Locate the cell with the specified text and output its (x, y) center coordinate. 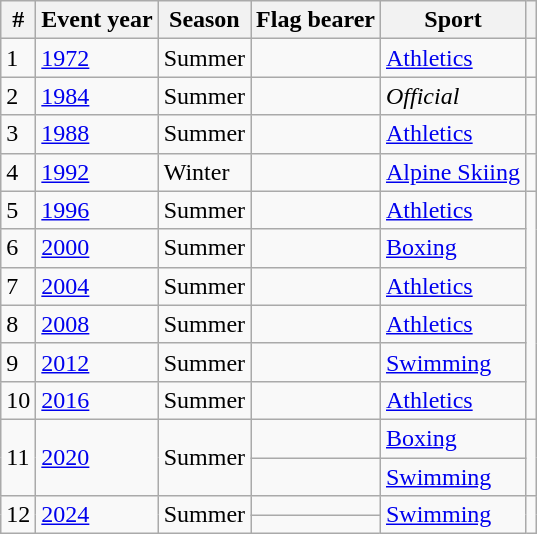
# (18, 20)
2008 (97, 324)
2024 (97, 515)
Sport (452, 20)
1 (18, 58)
9 (18, 362)
Official (452, 96)
1972 (97, 58)
2000 (97, 248)
Winter (204, 172)
10 (18, 400)
Event year (97, 20)
8 (18, 324)
1988 (97, 134)
1996 (97, 210)
Flag bearer (316, 20)
12 (18, 515)
6 (18, 248)
Alpine Skiing (452, 172)
1992 (97, 172)
3 (18, 134)
4 (18, 172)
2 (18, 96)
1984 (97, 96)
11 (18, 457)
2016 (97, 400)
2004 (97, 286)
2020 (97, 457)
7 (18, 286)
5 (18, 210)
Season (204, 20)
2012 (97, 362)
